Provide the [X, Y] coordinate of the cell's center where the given text is located.  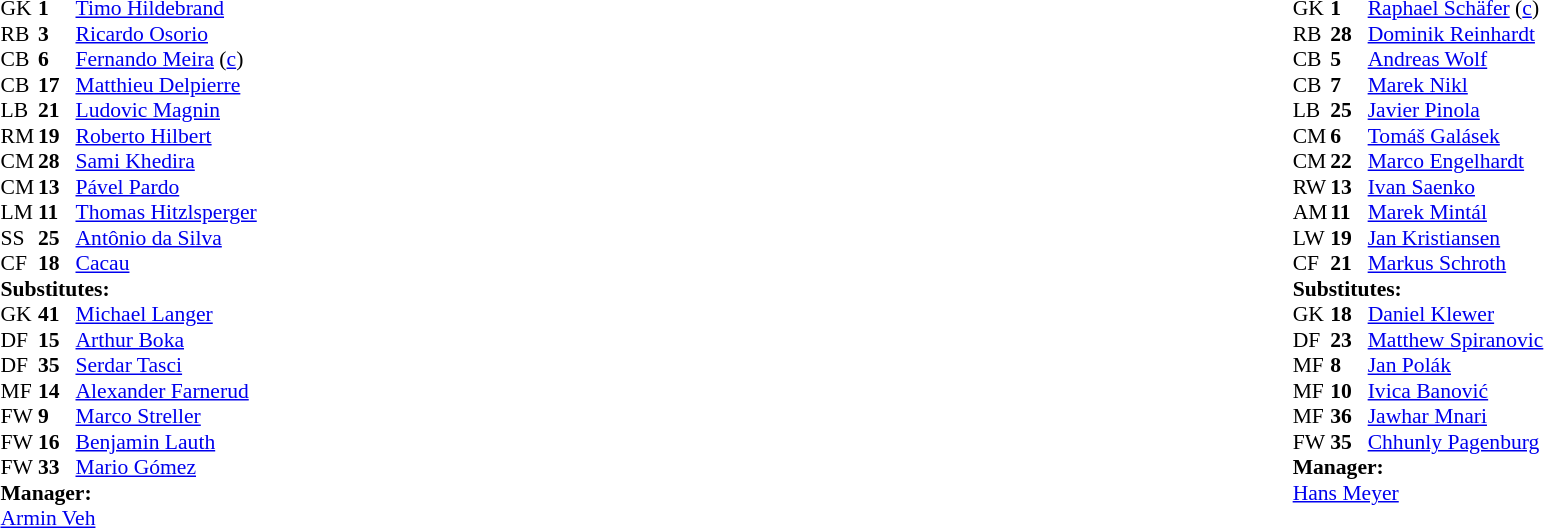
Sami Khedira [166, 161]
36 [1349, 417]
Matthieu Delpierre [166, 85]
AM [1312, 213]
10 [1349, 391]
Ricardo Osorio [166, 34]
Andreas Wolf [1456, 59]
Alexander Farnerud [166, 391]
41 [57, 315]
Ludovic Magnin [166, 111]
Michael Langer [166, 315]
Dominik Reinhardt [1456, 34]
14 [57, 391]
LW [1312, 238]
Arthur Boka [166, 340]
8 [1349, 365]
Marco Streller [166, 417]
Hans Meyer [1418, 493]
Pável Pardo [166, 187]
Fernando Meira (c) [166, 59]
9 [57, 417]
Jan Kristiansen [1456, 238]
RM [19, 136]
7 [1349, 85]
Jan Polák [1456, 365]
Marco Engelhardt [1456, 161]
Antônio da Silva [166, 238]
Roberto Hilbert [166, 136]
Chhunly Pagenburg [1456, 442]
Tomáš Galásek [1456, 136]
17 [57, 85]
Jawhar Mnari [1456, 417]
Marek Nikl [1456, 85]
33 [57, 467]
Marek Mintál [1456, 213]
LM [19, 213]
5 [1349, 59]
23 [1349, 340]
RW [1312, 187]
SS [19, 238]
16 [57, 442]
22 [1349, 161]
Thomas Hitzlsperger [166, 213]
15 [57, 340]
Ivan Saenko [1456, 187]
Markus Schroth [1456, 263]
Javier Pinola [1456, 111]
Ivica Banović [1456, 391]
Matthew Spiranovic [1456, 340]
Mario Gómez [166, 467]
Cacau [166, 263]
Serdar Tasci [166, 365]
3 [57, 34]
Daniel Klewer [1456, 315]
Benjamin Lauth [166, 442]
